Provide the (X, Y) coordinate of the cell's center where the given text is located.  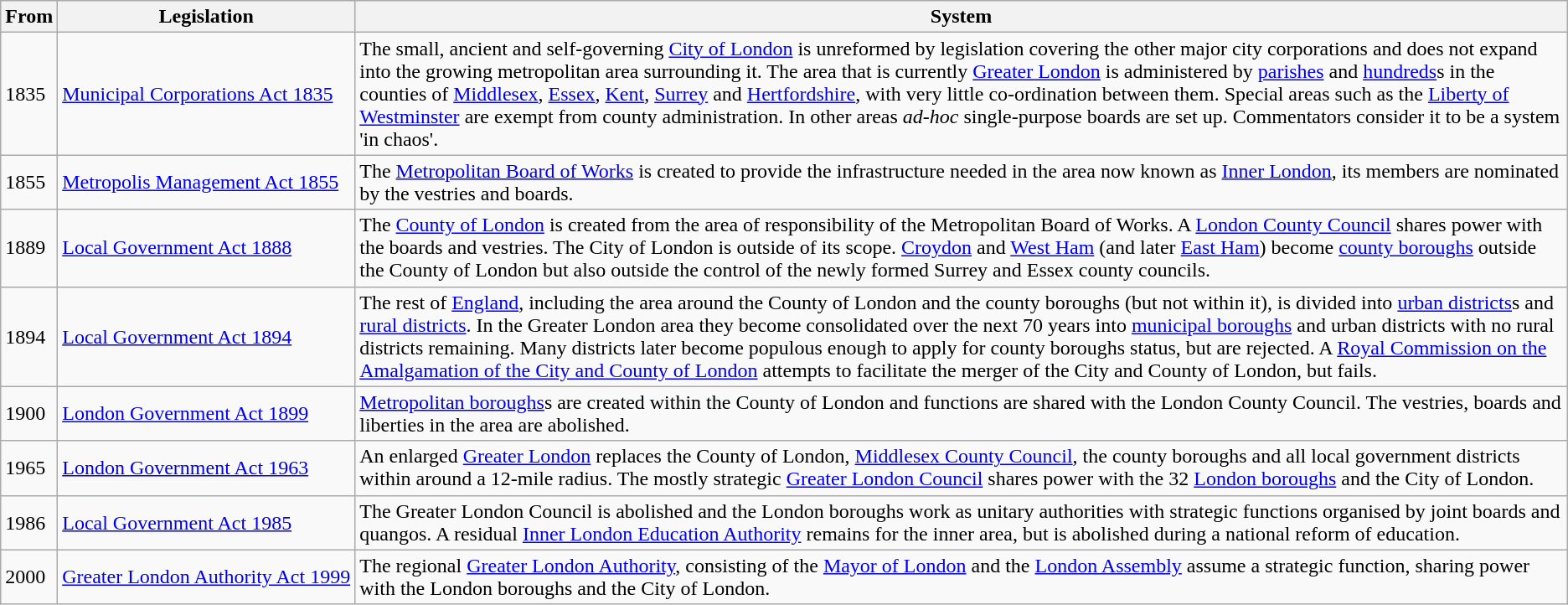
System (962, 17)
Local Government Act 1894 (206, 337)
1835 (29, 94)
Municipal Corporations Act 1835 (206, 94)
Metropolis Management Act 1855 (206, 183)
From (29, 17)
1889 (29, 248)
1855 (29, 183)
2000 (29, 577)
1894 (29, 337)
Local Government Act 1985 (206, 523)
London Government Act 1899 (206, 414)
Local Government Act 1888 (206, 248)
1965 (29, 468)
London Government Act 1963 (206, 468)
Legislation (206, 17)
Greater London Authority Act 1999 (206, 577)
1900 (29, 414)
1986 (29, 523)
